Extract the [x, y] coordinate from the center of the cell holding the provided text.  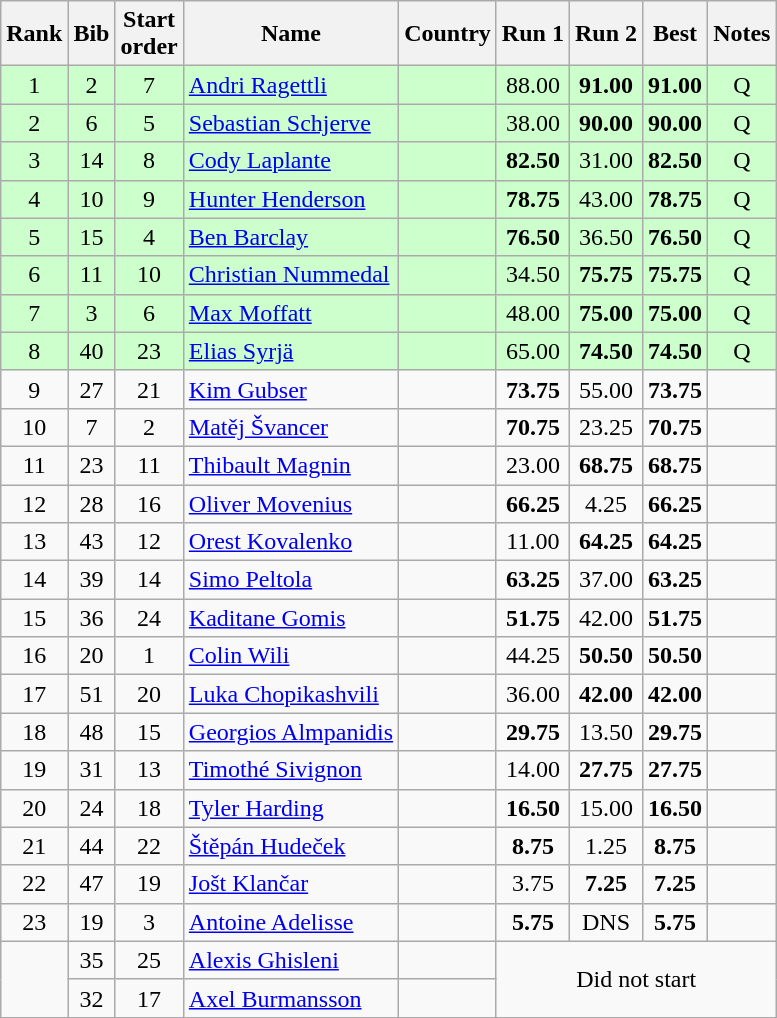
40 [92, 351]
Štěpán Hudeček [290, 846]
Orest Kovalenko [290, 542]
Andri Ragettli [290, 85]
36 [92, 618]
DNS [606, 922]
27 [92, 389]
47 [92, 884]
Matěj Švancer [290, 427]
32 [92, 998]
48.00 [532, 313]
3.75 [532, 884]
1.25 [606, 846]
Cody Laplante [290, 161]
Jošt Klančar [290, 884]
Christian Nummedal [290, 275]
34.50 [532, 275]
Startorder [149, 34]
55.00 [606, 389]
Simo Peltola [290, 580]
48 [92, 732]
23.00 [532, 465]
44 [92, 846]
65.00 [532, 351]
35 [92, 960]
88.00 [532, 85]
Axel Burmansson [290, 998]
Alexis Ghisleni [290, 960]
Luka Chopikashvili [290, 694]
Kaditane Gomis [290, 618]
36.00 [532, 694]
31 [92, 770]
23.25 [606, 427]
Georgios Almpanidis [290, 732]
15.00 [606, 808]
39 [92, 580]
Oliver Movenius [290, 503]
Colin Wili [290, 656]
Hunter Henderson [290, 199]
Bib [92, 34]
Did not start [636, 979]
Elias Syrjä [290, 351]
Thibault Magnin [290, 465]
43 [92, 542]
Notes [742, 34]
37.00 [606, 580]
Antoine Adelisse [290, 922]
Max Moffatt [290, 313]
Ben Barclay [290, 237]
Sebastian Schjerve [290, 123]
Timothé Sivignon [290, 770]
Tyler Harding [290, 808]
Best [676, 34]
11.00 [532, 542]
38.00 [532, 123]
Run 2 [606, 34]
31.00 [606, 161]
Rank [34, 34]
51 [92, 694]
13.50 [606, 732]
Kim Gubser [290, 389]
44.25 [532, 656]
36.50 [606, 237]
Country [448, 34]
28 [92, 503]
25 [149, 960]
14.00 [532, 770]
Name [290, 34]
4.25 [606, 503]
43.00 [606, 199]
Run 1 [532, 34]
